Pinpoint the cell where the given text exists, returning its (x, y) midpoint coordinate. 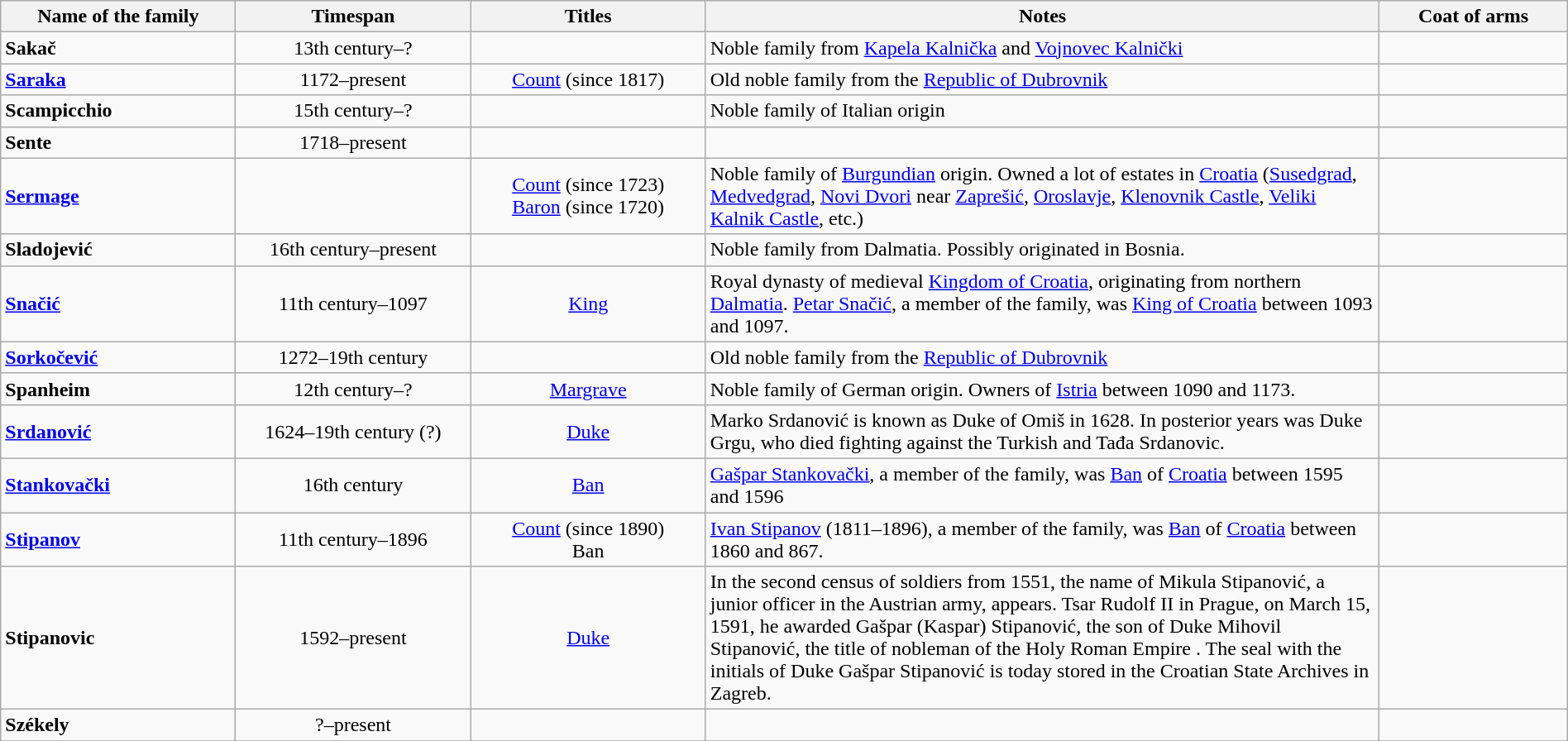
Spanheim (118, 389)
1592–present (353, 638)
Count (since 1817) (588, 79)
Noble family of Italian origin (1042, 111)
1172–present (353, 79)
Count (since 1890)Ban (588, 539)
1624–19th century (?) (353, 432)
Margrave (588, 389)
16th century (353, 485)
1272–19th century (353, 357)
Sente (118, 142)
Name of the family (118, 17)
Noble family of German origin. Owners of Istria between 1090 and 1173. (1042, 389)
1718–present (353, 142)
Marko Srdanović is known as Duke of Omiš in 1628. In posterior years was Duke Grgu, who died fighting against the Turkish and Tađa Srdanovic. (1042, 432)
Count (since 1723)Baron (since 1720) (588, 196)
Stipanovic (118, 638)
13th century–? (353, 48)
Sermage (118, 196)
Ivan Stipanov (1811–1896), a member of the family, was Ban of Croatia between 1860 and 867. (1042, 539)
King (588, 304)
Székely (118, 725)
Srdanović (118, 432)
Stankovački (118, 485)
Timespan (353, 17)
Snačić (118, 304)
Sorkočević (118, 357)
15th century–? (353, 111)
Titles (588, 17)
Sakač (118, 48)
Noble family from Dalmatia. Possibly originated in Bosnia. (1042, 250)
11th century–1896 (353, 539)
Ban (588, 485)
Gašpar Stankovački, a member of the family, was Ban of Croatia between 1595 and 1596 (1042, 485)
Stipanov (118, 539)
16th century–present (353, 250)
Noble family from Kapela Kalnička and Vojnovec Kalnički (1042, 48)
?–present (353, 725)
Saraka (118, 79)
12th century–? (353, 389)
11th century–1097 (353, 304)
Notes (1042, 17)
Sladojević (118, 250)
Scampicchio (118, 111)
Coat of arms (1474, 17)
